Provide the (X, Y) coordinate of the cell's center where the given text is located.  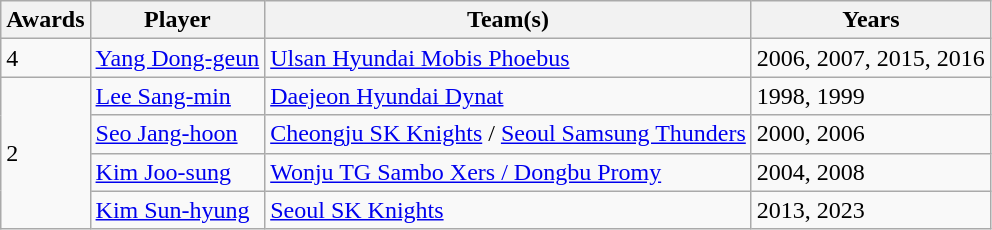
Yang Dong-geun (178, 58)
2 (46, 153)
Seoul SK Knights (508, 210)
Kim Sun-hyung (178, 210)
Kim Joo-sung (178, 172)
1998, 1999 (870, 96)
Player (178, 20)
2004, 2008 (870, 172)
Cheongju SK Knights / Seoul Samsung Thunders (508, 134)
Lee Sang-min (178, 96)
Awards (46, 20)
Years (870, 20)
4 (46, 58)
2000, 2006 (870, 134)
2006, 2007, 2015, 2016 (870, 58)
Daejeon Hyundai Dynat (508, 96)
Team(s) (508, 20)
Seo Jang-hoon (178, 134)
Wonju TG Sambo Xers / Dongbu Promy (508, 172)
Ulsan Hyundai Mobis Phoebus (508, 58)
2013, 2023 (870, 210)
